Locate the cell with the specified text and output its (X, Y) center coordinate. 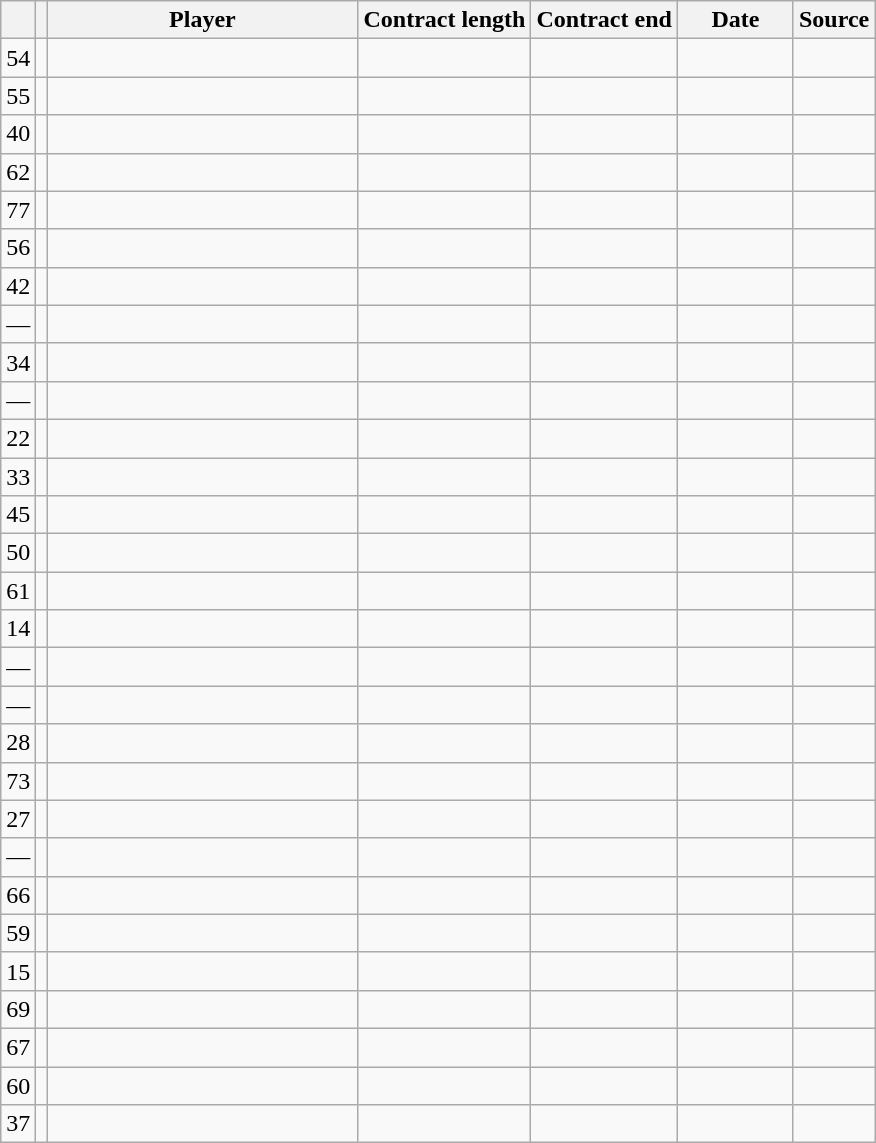
67 (18, 1047)
45 (18, 515)
77 (18, 210)
62 (18, 172)
15 (18, 971)
14 (18, 629)
54 (18, 58)
60 (18, 1085)
50 (18, 553)
27 (18, 819)
55 (18, 96)
Player (202, 20)
56 (18, 248)
40 (18, 134)
73 (18, 781)
59 (18, 933)
42 (18, 286)
61 (18, 591)
33 (18, 477)
66 (18, 895)
69 (18, 1009)
Contract end (604, 20)
Date (735, 20)
34 (18, 362)
Source (834, 20)
37 (18, 1124)
28 (18, 743)
Contract length (444, 20)
22 (18, 438)
